From the cell containing the given text, extract its center point as (X, Y) coordinate. 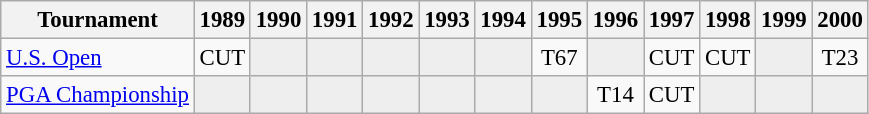
1992 (391, 20)
T14 (615, 95)
1993 (447, 20)
Tournament (98, 20)
T23 (840, 58)
1996 (615, 20)
1991 (335, 20)
2000 (840, 20)
1990 (278, 20)
1997 (672, 20)
1994 (503, 20)
U.S. Open (98, 58)
1999 (784, 20)
PGA Championship (98, 95)
1989 (222, 20)
1995 (559, 20)
T67 (559, 58)
1998 (728, 20)
